Identify which cell holds the provided text, then report its [x, y] central coordinate. 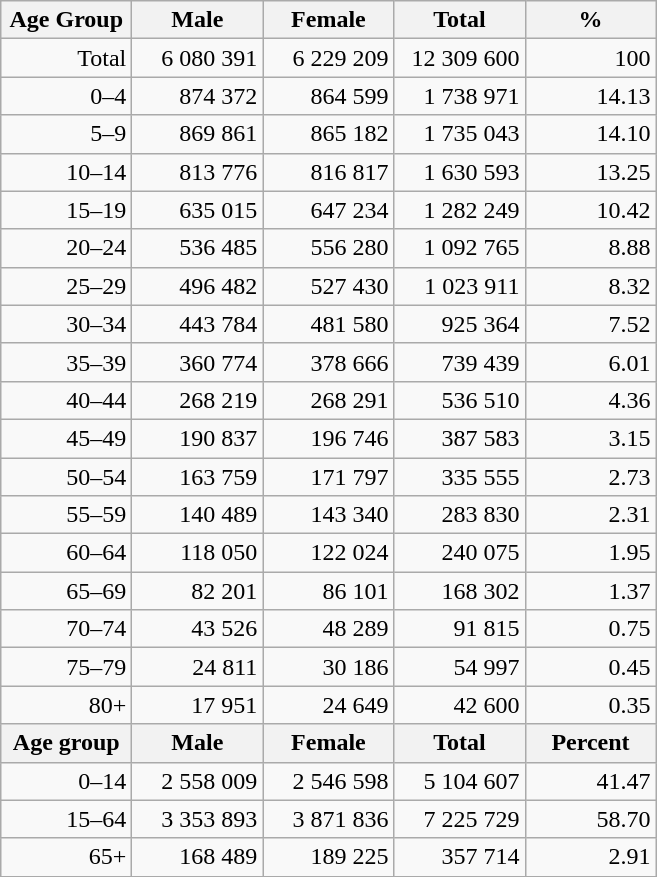
865 182 [328, 134]
7 225 729 [460, 819]
3.15 [590, 438]
6 229 209 [328, 58]
5 104 607 [460, 781]
1 282 249 [460, 210]
55–59 [66, 515]
268 291 [328, 400]
240 075 [460, 553]
14.13 [590, 96]
0.45 [590, 667]
8.88 [590, 248]
925 364 [460, 324]
122 024 [328, 553]
12 309 600 [460, 58]
387 583 [460, 438]
1.95 [590, 553]
443 784 [198, 324]
1 630 593 [460, 172]
496 482 [198, 286]
163 759 [198, 477]
50–54 [66, 477]
7.52 [590, 324]
58.70 [590, 819]
75–79 [66, 667]
6 080 391 [198, 58]
Percent [590, 743]
527 430 [328, 286]
816 817 [328, 172]
1 023 911 [460, 286]
1 735 043 [460, 134]
1 738 971 [460, 96]
357 714 [460, 857]
869 861 [198, 134]
% [590, 20]
2.73 [590, 477]
2.31 [590, 515]
45–49 [66, 438]
20–24 [66, 248]
100 [590, 58]
2.91 [590, 857]
874 372 [198, 96]
335 555 [460, 477]
13.25 [590, 172]
140 489 [198, 515]
536 510 [460, 400]
65+ [66, 857]
360 774 [198, 362]
17 951 [198, 705]
739 439 [460, 362]
0.75 [590, 629]
54 997 [460, 667]
3 353 893 [198, 819]
813 776 [198, 172]
1 092 765 [460, 248]
118 050 [198, 553]
168 489 [198, 857]
0.35 [590, 705]
635 015 [198, 210]
35–39 [66, 362]
2 546 598 [328, 781]
647 234 [328, 210]
Age group [66, 743]
60–64 [66, 553]
6.01 [590, 362]
190 837 [198, 438]
3 871 836 [328, 819]
Age Group [66, 20]
86 101 [328, 591]
91 815 [460, 629]
536 485 [198, 248]
171 797 [328, 477]
5–9 [66, 134]
43 526 [198, 629]
378 666 [328, 362]
10.42 [590, 210]
268 219 [198, 400]
556 280 [328, 248]
143 340 [328, 515]
40–44 [66, 400]
481 580 [328, 324]
82 201 [198, 591]
196 746 [328, 438]
42 600 [460, 705]
0–4 [66, 96]
0–14 [66, 781]
10–14 [66, 172]
283 830 [460, 515]
4.36 [590, 400]
80+ [66, 705]
30–34 [66, 324]
48 289 [328, 629]
24 811 [198, 667]
70–74 [66, 629]
15–19 [66, 210]
1.37 [590, 591]
41.47 [590, 781]
25–29 [66, 286]
189 225 [328, 857]
8.32 [590, 286]
24 649 [328, 705]
168 302 [460, 591]
15–64 [66, 819]
30 186 [328, 667]
65–69 [66, 591]
14.10 [590, 134]
864 599 [328, 96]
2 558 009 [198, 781]
